From the cell containing the given text, extract its center point as (X, Y) coordinate. 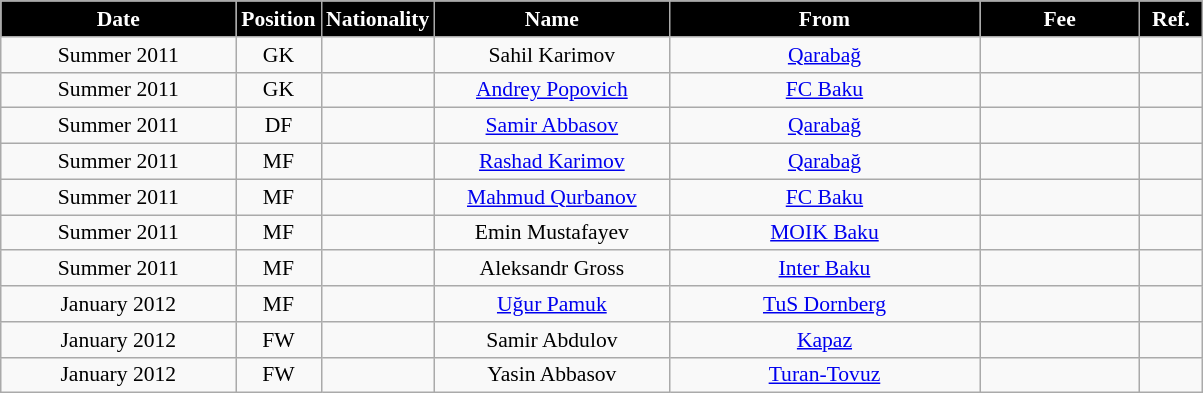
Fee (1060, 19)
Inter Baku (824, 269)
Samir Abdulov (552, 340)
Aleksandr Gross (552, 269)
Turan-Tovuz (824, 375)
Samir Abbasov (552, 126)
Date (118, 19)
TuS Dornberg (824, 304)
Emin Mustafayev (552, 233)
Position (278, 19)
Name (552, 19)
Uğur Pamuk (552, 304)
Nationality (378, 19)
Yasin Abbasov (552, 375)
DF (278, 126)
From (824, 19)
MOIK Baku (824, 233)
Kapaz (824, 340)
Sahil Karimov (552, 55)
Andrey Popovich (552, 90)
Ref. (1172, 19)
Rashad Karimov (552, 162)
Mahmud Qurbanov (552, 197)
